Return (X, Y) of the center of cell containing provided text 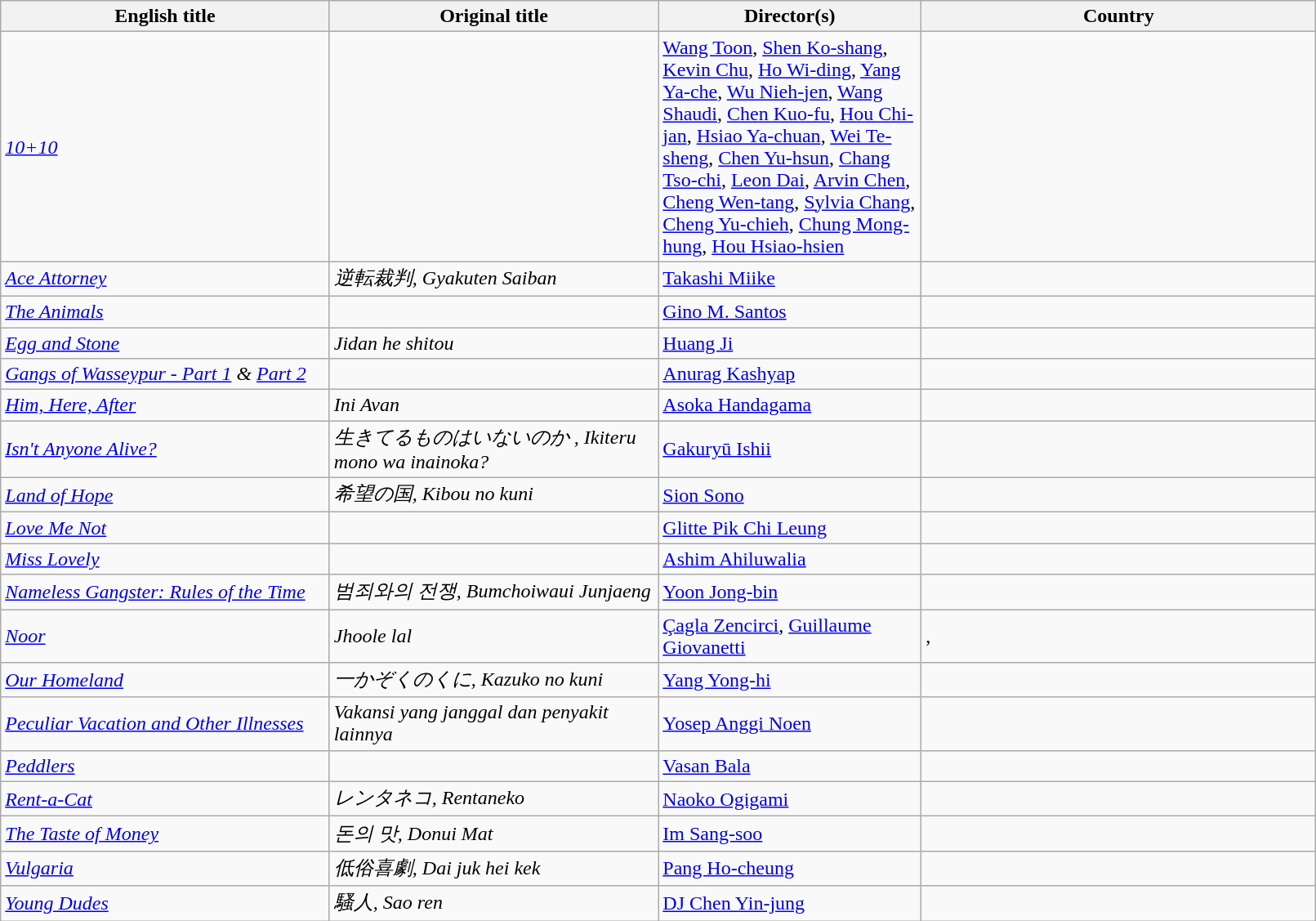
Miss Lovely (165, 559)
, (1119, 636)
Yang Yong-hi (790, 680)
Sion Sono (790, 495)
돈의 맛, Donui Mat (493, 834)
Jidan he shitou (493, 342)
Çagla Zencirci, Guillaume Giovanetti (790, 636)
Huang Ji (790, 342)
低俗喜劇, Dai juk hei kek (493, 868)
逆転裁判, Gyakuten Saiban (493, 279)
Land of Hope (165, 495)
Asoka Handagama (790, 405)
Vasan Bala (790, 766)
Egg and Stone (165, 342)
DJ Chen Yin-jung (790, 904)
Ashim Ahiluwalia (790, 559)
Gangs of Wasseypur - Part 1 & Part 2 (165, 374)
Director(s) (790, 16)
English title (165, 16)
Yosep Anggi Noen (790, 724)
Ini Avan (493, 405)
Peculiar Vacation and Other Illnesses (165, 724)
Nameless Gangster: Rules of the Time (165, 592)
Glitte Pik Chi Leung (790, 528)
Gino M. Santos (790, 311)
Rent-a-Cat (165, 799)
Pang Ho-cheung (790, 868)
一かぞくのくに, Kazuko no kuni (493, 680)
Peddlers (165, 766)
Anurag Kashyap (790, 374)
Noor (165, 636)
Isn't Anyone Alive? (165, 449)
Takashi Miike (790, 279)
Him, Here, After (165, 405)
希望の国, Kibou no kuni (493, 495)
レンタネコ, Rentaneko (493, 799)
Yoon Jong-bin (790, 592)
Vulgaria (165, 868)
Original title (493, 16)
Love Me Not (165, 528)
Naoko Ogigami (790, 799)
Young Dudes (165, 904)
Im Sang-soo (790, 834)
10+10 (165, 147)
Ace Attorney (165, 279)
生きてるものはいないのか , Ikiteru mono wa inainoka? (493, 449)
Gakuryū Ishii (790, 449)
The Taste of Money (165, 834)
범죄와의 전쟁, Bumchoiwaui Junjaeng (493, 592)
Country (1119, 16)
The Animals (165, 311)
Jhoole lal (493, 636)
Vakansi yang janggal dan penyakit lainnya (493, 724)
Our Homeland (165, 680)
騷人, Sao ren (493, 904)
